Determine the (x, y) coordinate at the center of the cell enclosing the given text.  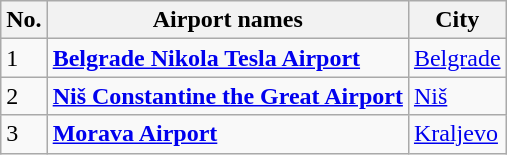
Airport names (228, 20)
City (457, 20)
Niš Constantine the Great Airport (228, 96)
3 (24, 134)
Belgrade (457, 58)
Morava Airport (228, 134)
2 (24, 96)
1 (24, 58)
Belgrade Nikola Tesla Airport (228, 58)
Kraljevo (457, 134)
No. (24, 20)
Niš (457, 96)
